Detect which cell encompasses the target text, then output its (X, Y) center coordinate. 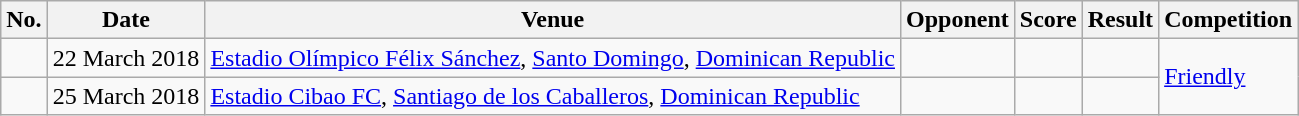
25 March 2018 (126, 96)
Estadio Cibao FC, Santiago de los Caballeros, Dominican Republic (553, 96)
Venue (553, 20)
Competition (1228, 20)
Score (1048, 20)
Opponent (957, 20)
22 March 2018 (126, 58)
Friendly (1228, 77)
Result (1120, 20)
Estadio Olímpico Félix Sánchez, Santo Domingo, Dominican Republic (553, 58)
No. (24, 20)
Date (126, 20)
